Search for the cell housing the specified text and yield its [x, y] center coordinate. 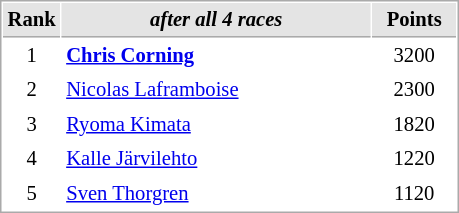
Kalle Järvilehto [216, 158]
2 [32, 90]
1 [32, 56]
Sven Thorgren [216, 194]
5 [32, 194]
Ryoma Kimata [216, 124]
3200 [414, 56]
1220 [414, 158]
after all 4 races [216, 20]
Rank [32, 20]
Points [414, 20]
Nicolas Laframboise [216, 90]
1120 [414, 194]
1820 [414, 124]
3 [32, 124]
2300 [414, 90]
4 [32, 158]
Chris Corning [216, 56]
